Determine the [x, y] coordinate at the center of the cell enclosing the given text.  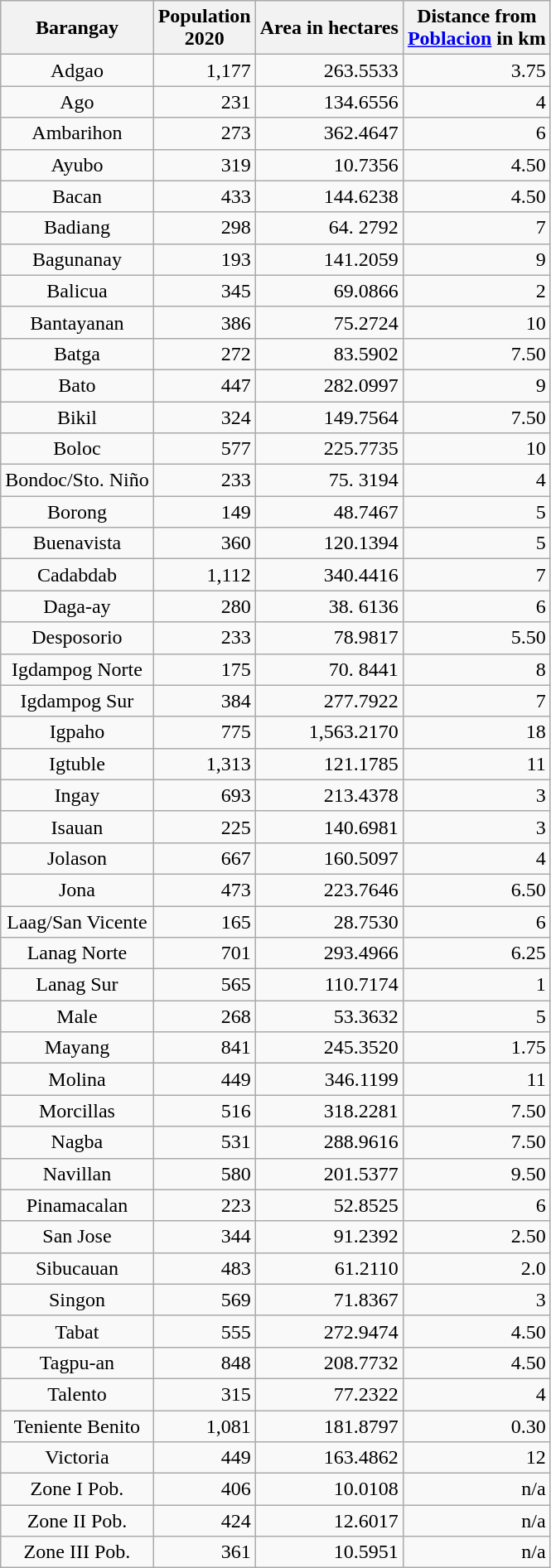
280 [204, 606]
Sibucauan [77, 1268]
Ago [77, 102]
272 [204, 354]
273 [204, 133]
75. 3194 [329, 480]
346.1199 [329, 1079]
386 [204, 322]
140.6981 [329, 827]
3.75 [476, 70]
Morcillas [77, 1111]
Ambarihon [77, 133]
San Jose [77, 1237]
1,112 [204, 575]
1,177 [204, 70]
75.2724 [329, 322]
208.7732 [329, 1363]
577 [204, 449]
6.50 [476, 890]
701 [204, 953]
Balicua [77, 291]
Barangay [77, 28]
Zone III Pob. [77, 1552]
Mayang [77, 1048]
Singon [77, 1300]
Teniente Benito [77, 1426]
531 [204, 1142]
406 [204, 1489]
Nagba [77, 1142]
8 [476, 669]
319 [204, 165]
Victoria [77, 1458]
473 [204, 890]
Jolason [77, 858]
Igpaho [77, 732]
345 [204, 291]
Boloc [77, 449]
Lanag Sur [77, 985]
225.7735 [329, 449]
483 [204, 1268]
Cadabdab [77, 575]
120.1394 [329, 543]
91.2392 [329, 1237]
Male [77, 1016]
53.3632 [329, 1016]
193 [204, 259]
Tagpu-an [77, 1363]
Talento [77, 1394]
64. 2792 [329, 228]
28.7530 [329, 922]
2.50 [476, 1237]
282.0997 [329, 385]
12.6017 [329, 1521]
12 [476, 1458]
272.9474 [329, 1331]
223 [204, 1205]
Igdampog Norte [77, 669]
149.7564 [329, 417]
555 [204, 1331]
0.30 [476, 1426]
340.4416 [329, 575]
10.5951 [329, 1552]
565 [204, 985]
Zone I Pob. [77, 1489]
201.5377 [329, 1174]
5.50 [476, 638]
121.1785 [329, 764]
213.4378 [329, 795]
149 [204, 512]
Borong [77, 512]
10.7356 [329, 165]
1,563.2170 [329, 732]
9.50 [476, 1174]
Buenavista [77, 543]
Laag/San Vicente [77, 922]
18 [476, 732]
Igtuble [77, 764]
433 [204, 196]
Isauan [77, 827]
Batga [77, 354]
70. 8441 [329, 669]
288.9616 [329, 1142]
360 [204, 543]
569 [204, 1300]
Jona [77, 890]
361 [204, 1552]
165 [204, 922]
Igdampog Sur [77, 701]
841 [204, 1048]
344 [204, 1237]
424 [204, 1521]
10.0108 [329, 1489]
Navillan [77, 1174]
Bondoc/Sto. Niño [77, 480]
245.3520 [329, 1048]
Ingay [77, 795]
Bagunanay [77, 259]
Ayubo [77, 165]
231 [204, 102]
2 [476, 291]
48.7467 [329, 512]
6.25 [476, 953]
Bato [77, 385]
Tabat [77, 1331]
38. 6136 [329, 606]
277.7922 [329, 701]
Area in hectares [329, 28]
Pinamacalan [77, 1205]
223.7646 [329, 890]
134.6556 [329, 102]
225 [204, 827]
384 [204, 701]
77.2322 [329, 1394]
Daga-ay [77, 606]
2.0 [476, 1268]
Adgao [77, 70]
775 [204, 732]
324 [204, 417]
Distance fromPoblacion in km [476, 28]
160.5097 [329, 858]
293.4966 [329, 953]
181.8797 [329, 1426]
Desposorio [77, 638]
1,081 [204, 1426]
Population2020 [204, 28]
144.6238 [329, 196]
Zone II Pob. [77, 1521]
175 [204, 669]
Bikil [77, 417]
Molina [77, 1079]
Lanag Norte [77, 953]
78.9817 [329, 638]
Bantayanan [77, 322]
667 [204, 858]
83.5902 [329, 354]
580 [204, 1174]
516 [204, 1111]
69.0866 [329, 291]
1,313 [204, 764]
163.4862 [329, 1458]
1 [476, 985]
61.2110 [329, 1268]
268 [204, 1016]
848 [204, 1363]
362.4647 [329, 133]
263.5533 [329, 70]
315 [204, 1394]
Bacan [77, 196]
Badiang [77, 228]
447 [204, 385]
298 [204, 228]
71.8367 [329, 1300]
1.75 [476, 1048]
141.2059 [329, 259]
318.2281 [329, 1111]
52.8525 [329, 1205]
693 [204, 795]
110.7174 [329, 985]
